Provide the [X, Y] coordinate of the cell's center where the given text is located.  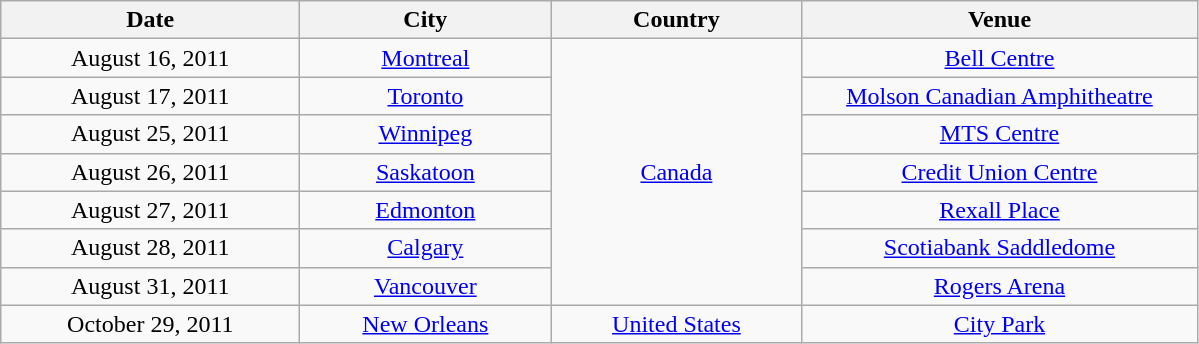
Canada [676, 172]
Montreal [426, 58]
United States [676, 324]
Credit Union Centre [1000, 172]
Bell Centre [1000, 58]
October 29, 2011 [150, 324]
Country [676, 20]
Rexall Place [1000, 210]
New Orleans [426, 324]
Venue [1000, 20]
MTS Centre [1000, 134]
City Park [1000, 324]
City [426, 20]
Scotiabank Saddledome [1000, 248]
Date [150, 20]
August 28, 2011 [150, 248]
Vancouver [426, 286]
August 31, 2011 [150, 286]
Rogers Arena [1000, 286]
Winnipeg [426, 134]
August 26, 2011 [150, 172]
Molson Canadian Amphitheatre [1000, 96]
Calgary [426, 248]
August 16, 2011 [150, 58]
August 25, 2011 [150, 134]
August 17, 2011 [150, 96]
August 27, 2011 [150, 210]
Saskatoon [426, 172]
Toronto [426, 96]
Edmonton [426, 210]
